Output the [x, y] coordinate of the center of the cell containing the given text.  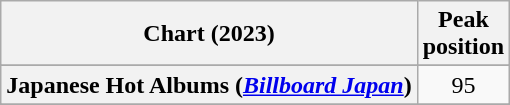
Japanese Hot Albums (Billboard Japan) [209, 85]
Chart (2023) [209, 34]
95 [463, 85]
Peakposition [463, 34]
